Scan for the cell matching the given text and deliver its (X, Y) coordinate at center. 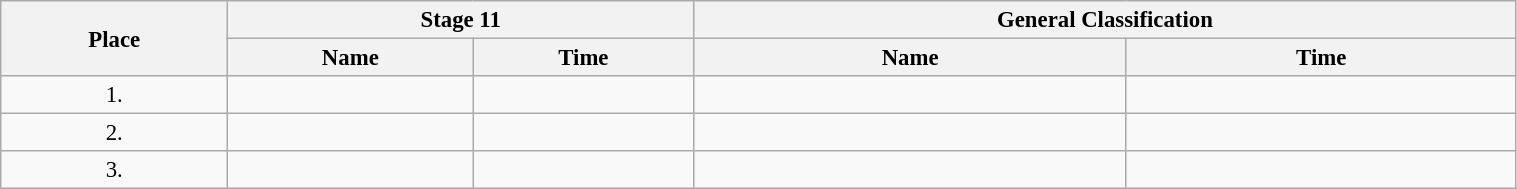
2. (114, 133)
Stage 11 (461, 20)
Place (114, 38)
General Classification (1105, 20)
1. (114, 95)
3. (114, 170)
